Output the (X, Y) coordinate of the center of the cell containing the given text.  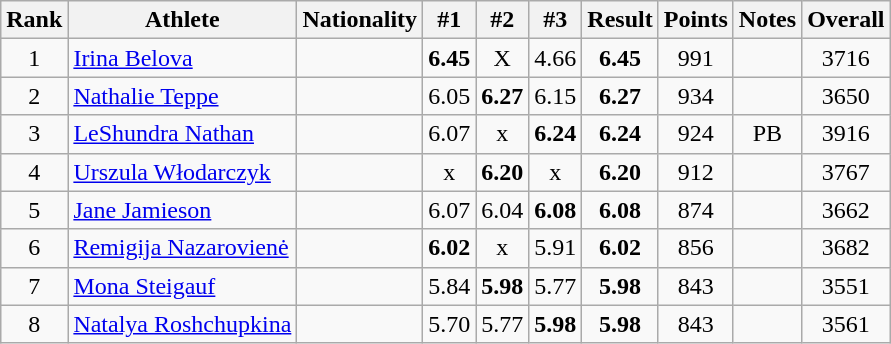
3551 (846, 286)
PB (767, 134)
912 (696, 172)
991 (696, 58)
Nationality (360, 20)
3662 (846, 210)
924 (696, 134)
Athlete (182, 20)
5.91 (556, 248)
3650 (846, 96)
Natalya Roshchupkina (182, 324)
7 (34, 286)
2 (34, 96)
3 (34, 134)
1 (34, 58)
Mona Steigauf (182, 286)
Jane Jamieson (182, 210)
3916 (846, 134)
LeShundra Nathan (182, 134)
5.84 (450, 286)
Notes (767, 20)
Overall (846, 20)
4 (34, 172)
3767 (846, 172)
3682 (846, 248)
X (502, 58)
Points (696, 20)
5.70 (450, 324)
6 (34, 248)
Rank (34, 20)
Urszula Włodarczyk (182, 172)
Irina Belova (182, 58)
6.05 (450, 96)
934 (696, 96)
3716 (846, 58)
#2 (502, 20)
#3 (556, 20)
6.04 (502, 210)
3561 (846, 324)
8 (34, 324)
#1 (450, 20)
Remigija Nazarovienė (182, 248)
4.66 (556, 58)
6.15 (556, 96)
Result (620, 20)
Nathalie Teppe (182, 96)
856 (696, 248)
5 (34, 210)
874 (696, 210)
